Search for the cell housing the specified text and yield its [X, Y] center coordinate. 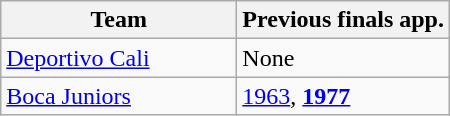
Previous finals app. [344, 20]
Deportivo Cali [119, 58]
Team [119, 20]
1963, 1977 [344, 96]
Boca Juniors [119, 96]
None [344, 58]
